Identify which cell holds the provided text, then report its (x, y) central coordinate. 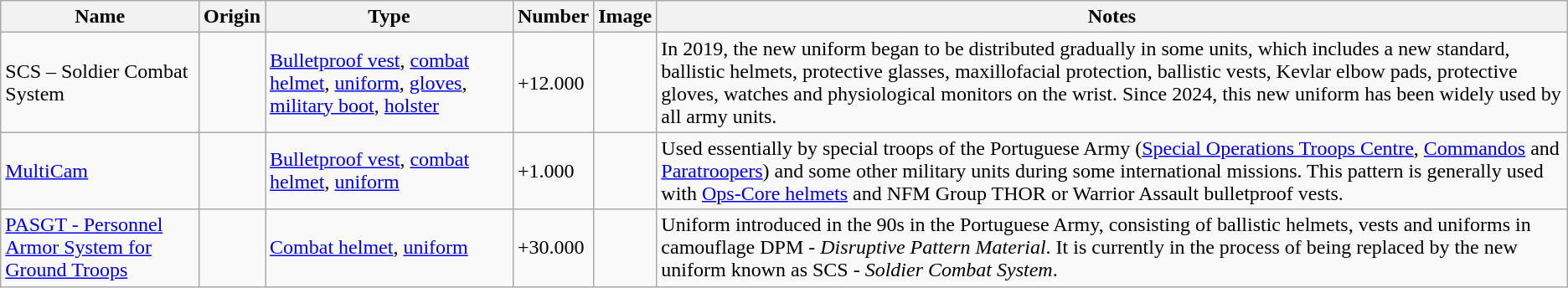
Origin (231, 17)
SCS – Soldier Combat System (101, 82)
+12.000 (553, 82)
PASGT - Personnel Armor System for Ground Troops (101, 248)
+30.000 (553, 248)
Number (553, 17)
Bulletproof vest, combat helmet, uniform, gloves, military boot, holster (389, 82)
Bulletproof vest, combat helmet, uniform (389, 171)
Combat helmet, uniform (389, 248)
Name (101, 17)
Type (389, 17)
Notes (1112, 17)
Image (625, 17)
MultiCam (101, 171)
+1.000 (553, 171)
